Extract the [X, Y] coordinate from the center of the cell holding the provided text.  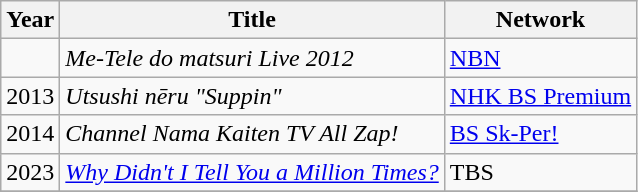
NHK BS Premium [540, 96]
Network [540, 20]
Me-Tele do matsuri Live 2012 [252, 58]
TBS [540, 172]
NBN [540, 58]
Why Didn't I Tell You a Million Times? [252, 172]
Utsushi nēru "Suppin" [252, 96]
BS Sk-Per! [540, 134]
Year [30, 20]
2014 [30, 134]
Channel Nama Kaiten TV All Zap! [252, 134]
2013 [30, 96]
Title [252, 20]
2023 [30, 172]
